Return the [x, y] coordinate for the center point of the cell that contains the specified text.  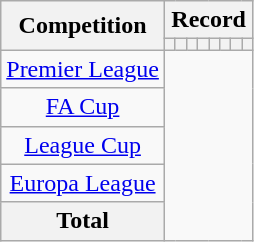
Record [208, 20]
Total [83, 221]
League Cup [83, 145]
Premier League [83, 69]
Competition [83, 26]
Europa League [83, 183]
FA Cup [83, 107]
